Scan for the cell matching the given text and deliver its [X, Y] coordinate at center. 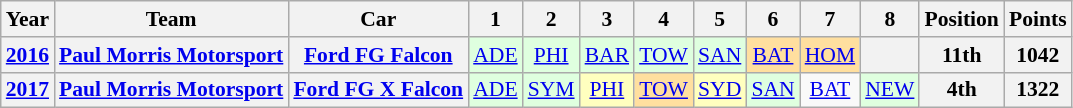
1322 [1038, 90]
8 [890, 19]
BAR [608, 55]
SYD [720, 90]
3 [608, 19]
SYM [552, 90]
7 [830, 19]
6 [772, 19]
5 [720, 19]
4th [961, 90]
1042 [1038, 55]
Ford FG Falcon [378, 55]
Ford FG X Falcon [378, 90]
NEW [890, 90]
Team [171, 19]
2017 [28, 90]
HOM [830, 55]
1 [495, 19]
4 [664, 19]
Position [961, 19]
Car [378, 19]
2 [552, 19]
2016 [28, 55]
Points [1038, 19]
Year [28, 19]
11th [961, 55]
